Determine the [X, Y] coordinate at the center of the cell enclosing the given text.  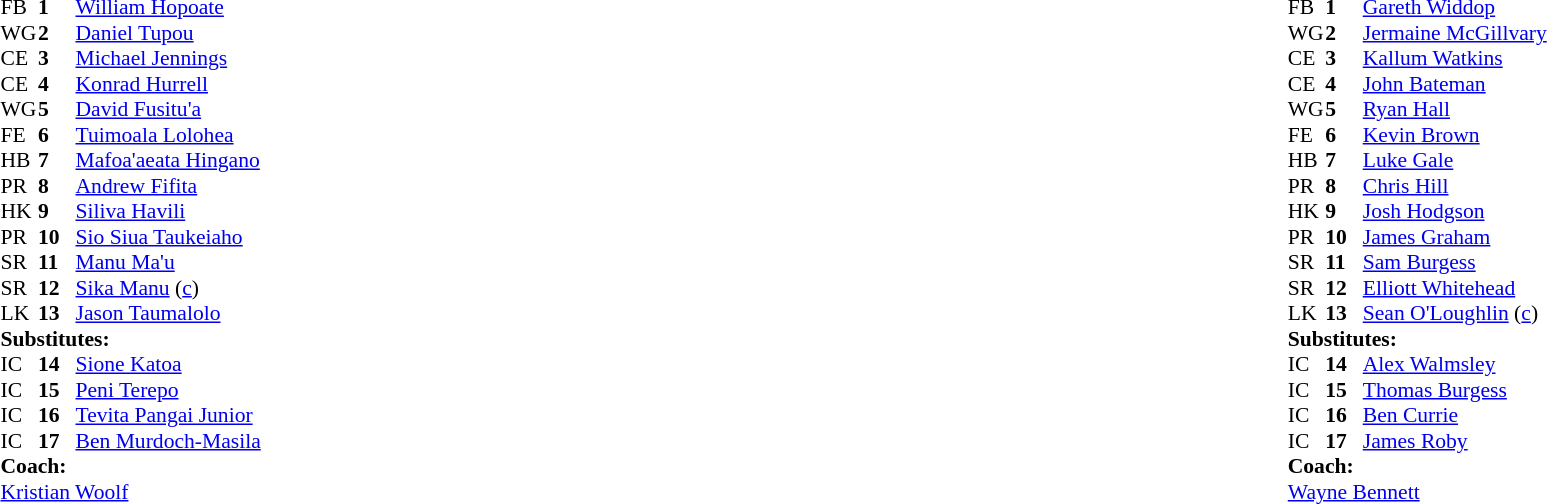
Peni Terepo [168, 390]
John Bateman [1455, 84]
Michael Jennings [168, 59]
Manu Ma'u [168, 263]
Luke Gale [1455, 161]
Sika Manu (c) [168, 288]
Tevita Pangai Junior [168, 415]
Konrad Hurrell [168, 84]
James Roby [1455, 441]
Tuimoala Lolohea [168, 135]
Alex Walmsley [1455, 365]
Sam Burgess [1455, 263]
Jason Taumalolo [168, 313]
Sio Siua Taukeiaho [168, 237]
Ben Currie [1455, 415]
Mafoa'aeata Hingano [168, 161]
Daniel Tupou [168, 33]
Thomas Burgess [1455, 390]
Jermaine McGillvary [1455, 33]
Sione Katoa [168, 365]
Kevin Brown [1455, 135]
David Fusitu'a [168, 109]
Andrew Fifita [168, 186]
Siliva Havili [168, 211]
Sean O'Loughlin (c) [1455, 313]
Elliott Whitehead [1455, 288]
James Graham [1455, 237]
Kallum Watkins [1455, 59]
Josh Hodgson [1455, 211]
Ryan Hall [1455, 109]
Chris Hill [1455, 186]
Ben Murdoch-Masila [168, 441]
